From the cell containing the given text, extract its center point as [X, Y] coordinate. 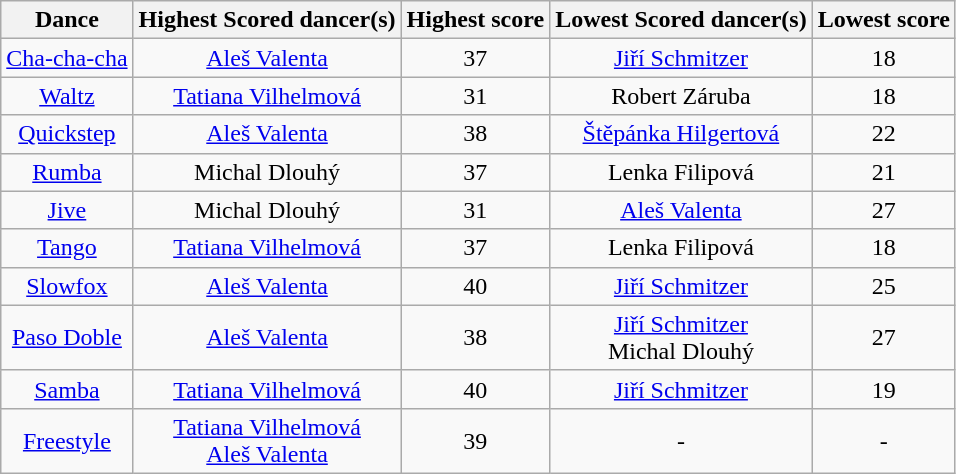
Lowest score [884, 20]
Lowest Scored dancer(s) [682, 20]
Štěpánka Hilgertová [682, 134]
Tango [67, 248]
Quickstep [67, 134]
22 [884, 134]
Tatiana VilhelmováAleš Valenta [267, 440]
Jiří SchmitzerMichal Dlouhý [682, 338]
39 [476, 440]
21 [884, 172]
Freestyle [67, 440]
Highest Scored dancer(s) [267, 20]
Dance [67, 20]
Jive [67, 210]
Samba [67, 389]
19 [884, 389]
Rumba [67, 172]
Robert Záruba [682, 96]
Waltz [67, 96]
Paso Doble [67, 338]
Highest score [476, 20]
25 [884, 286]
Cha-cha-cha [67, 58]
Slowfox [67, 286]
